Return [x, y] of the center of cell containing provided text 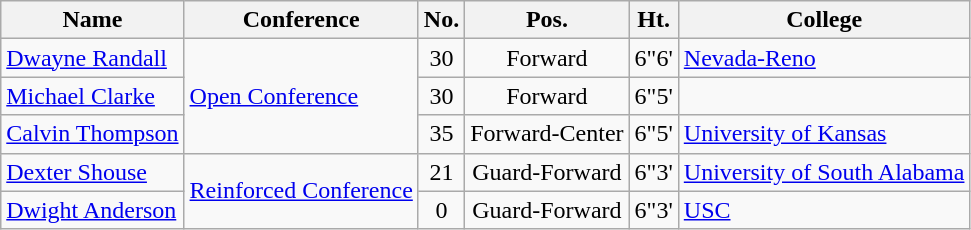
University of Kansas [824, 134]
No. [441, 20]
Name [92, 20]
Dexter Shouse [92, 172]
Dwayne Randall [92, 58]
6"6' [654, 58]
Forward-Center [547, 134]
Conference [301, 20]
USC [824, 210]
35 [441, 134]
Open Conference [301, 96]
Dwight Anderson [92, 210]
College [824, 20]
21 [441, 172]
0 [441, 210]
Pos. [547, 20]
University of South Alabama [824, 172]
Nevada-Reno [824, 58]
Michael Clarke [92, 96]
Calvin Thompson [92, 134]
Reinforced Conference [301, 191]
Ht. [654, 20]
